Locate the cell with the specified text and output its [x, y] center coordinate. 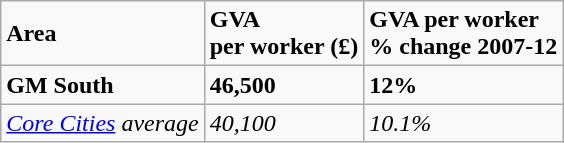
Area [102, 34]
40,100 [284, 123]
GVA per worker % change 2007-12 [464, 34]
Core Cities average [102, 123]
12% [464, 85]
10.1% [464, 123]
GM South [102, 85]
GVA per worker (£) [284, 34]
46,500 [284, 85]
